Locate the cell with the specified text and output its [x, y] center coordinate. 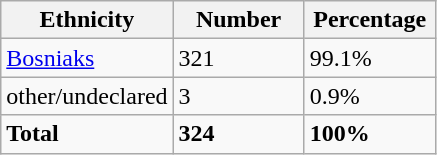
Bosniaks [87, 58]
0.9% [370, 96]
Total [87, 134]
324 [238, 134]
other/undeclared [87, 96]
321 [238, 58]
100% [370, 134]
Ethnicity [87, 20]
Percentage [370, 20]
99.1% [370, 58]
Number [238, 20]
3 [238, 96]
